Return the [X, Y] coordinate for the center point of the cell that contains the specified text.  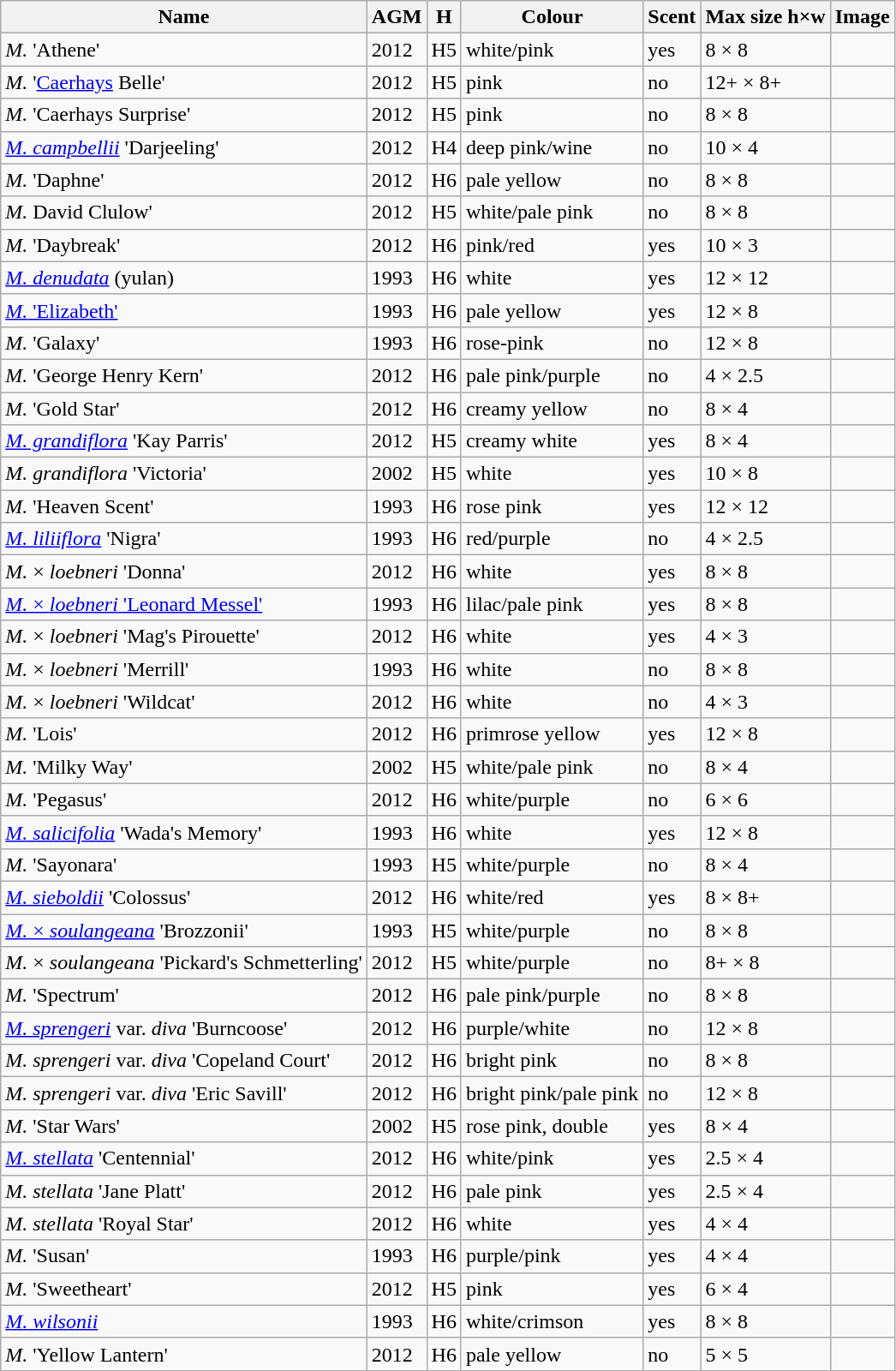
M. 'Sweetheart' [184, 1289]
6 × 4 [766, 1289]
pale pink [552, 1191]
M. 'Star Wars' [184, 1126]
8 × 8+ [766, 897]
M. 'Caerhays Belle' [184, 82]
M. 'Lois' [184, 734]
M. stellata 'Royal Star' [184, 1224]
M. 'Daybreak' [184, 245]
M. 'Spectrum' [184, 996]
M. stellata 'Centennial' [184, 1158]
bright pink [552, 1061]
Image [862, 17]
white/red [552, 897]
M. stellata 'Jane Platt' [184, 1191]
AGM [397, 17]
M. campbellii 'Darjeeling' [184, 147]
12+ × 8+ [766, 82]
M. 'Elizabeth' [184, 310]
creamy white [552, 441]
M. × loebneri 'Donna' [184, 572]
purple/white [552, 1028]
10 × 8 [766, 474]
M. 'George Henry Kern' [184, 375]
10 × 4 [766, 147]
M. sieboldii 'Colossus' [184, 897]
rose pink [552, 506]
M. 'Caerhays Surprise' [184, 115]
M. 'Yellow Lantern' [184, 1354]
M. 'Galaxy' [184, 343]
M. liliiflora 'Nigra' [184, 539]
primrose yellow [552, 734]
purple/pink [552, 1256]
M. sprengeri var. diva 'Copeland Court' [184, 1061]
Name [184, 17]
rose-pink [552, 343]
8+ × 8 [766, 963]
M. grandiflora 'Victoria' [184, 474]
6 × 6 [766, 799]
M. 'Daphne' [184, 180]
M. sprengeri var. diva 'Eric Savill' [184, 1093]
M. 'Pegasus' [184, 799]
M. × loebneri 'Mag's Pirouette' [184, 637]
M. 'Athene' [184, 50]
Colour [552, 17]
deep pink/wine [552, 147]
M. × loebneri 'Wildcat' [184, 702]
5 × 5 [766, 1354]
creamy yellow [552, 409]
10 × 3 [766, 245]
M. 'Heaven Scent' [184, 506]
M. × soulangeana 'Brozzonii' [184, 930]
M. × soulangeana 'Pickard's Schmetterling' [184, 963]
M. × loebneri 'Leonard Messel' [184, 604]
M. David Clulow' [184, 213]
lilac/pale pink [552, 604]
rose pink, double [552, 1126]
M. wilsonii [184, 1321]
red/purple [552, 539]
white/crimson [552, 1321]
H [444, 17]
M. × loebneri 'Merrill' [184, 669]
M. 'Milky Way' [184, 767]
bright pink/pale pink [552, 1093]
M. 'Sayonara' [184, 865]
M. 'Gold Star' [184, 409]
M. grandiflora 'Kay Parris' [184, 441]
M. sprengeri var. diva 'Burncoose' [184, 1028]
pink/red [552, 245]
M. denudata (yulan) [184, 278]
H4 [444, 147]
Max size h×w [766, 17]
M. salicifolia 'Wada's Memory' [184, 832]
M. 'Susan' [184, 1256]
Scent [672, 17]
